Provide the (X, Y) coordinate of the cell's center where the given text is located.  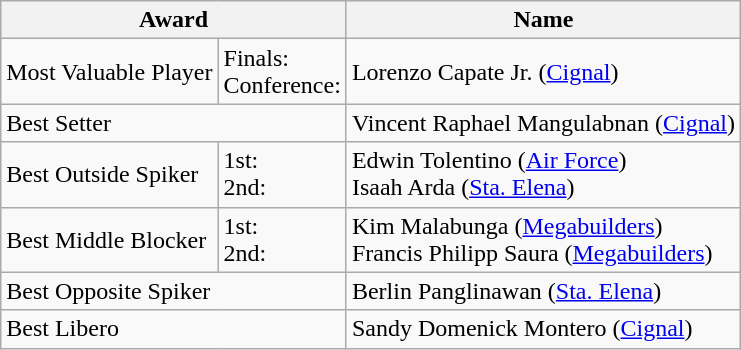
Best Outside Spiker (110, 174)
Name (543, 20)
Sandy Domenick Montero (Cignal) (543, 329)
Berlin Panglinawan (Sta. Elena) (543, 291)
Edwin Tolentino (Air Force)Isaah Arda (Sta. Elena) (543, 174)
Vincent Raphael Mangulabnan (Cignal) (543, 123)
Finals:Conference: (282, 72)
Best Libero (174, 329)
Best Setter (174, 123)
Most Valuable Player (110, 72)
Award (174, 20)
Lorenzo Capate Jr. (Cignal) (543, 72)
Best Opposite Spiker (174, 291)
Kim Malabunga (Megabuilders)Francis Philipp Saura (Megabuilders) (543, 240)
Best Middle Blocker (110, 240)
